Capture the cell that displays the provided text and extract its [x, y] central coordinate. 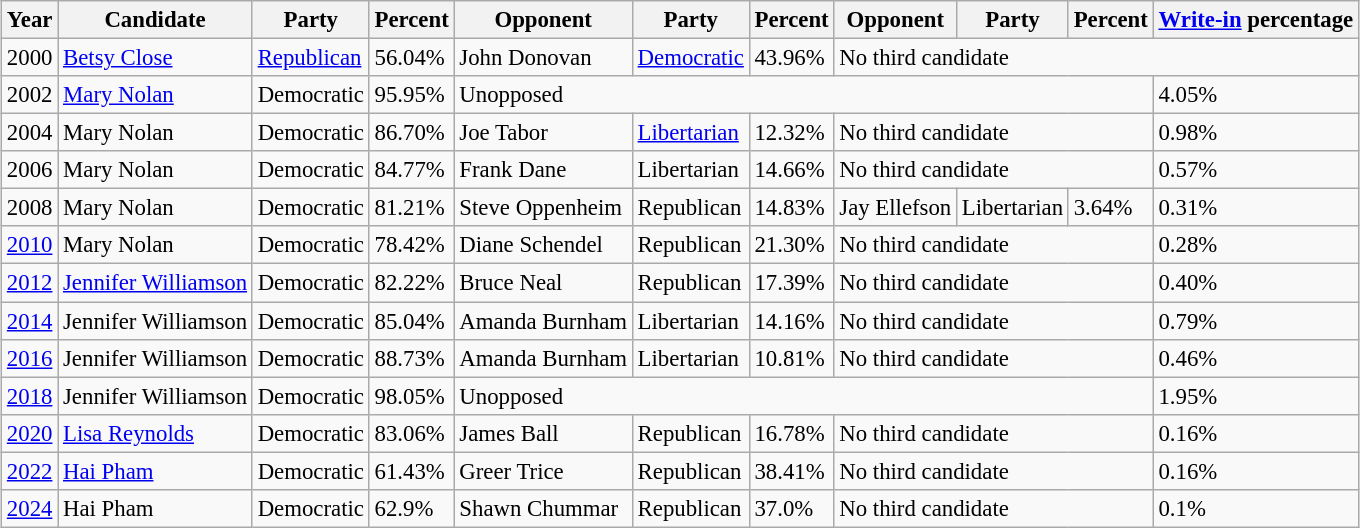
17.39% [792, 283]
2000 [30, 57]
2014 [30, 321]
84.77% [412, 170]
14.16% [792, 321]
0.46% [1256, 358]
Candidate [156, 20]
James Ball [543, 433]
Steve Oppenheim [543, 208]
2020 [30, 433]
Shawn Chummar [543, 508]
Lisa Reynolds [156, 433]
81.21% [412, 208]
0.1% [1256, 508]
2022 [30, 471]
Frank Dane [543, 170]
82.22% [412, 283]
2018 [30, 396]
14.83% [792, 208]
98.05% [412, 396]
86.70% [412, 133]
0.31% [1256, 208]
0.79% [1256, 321]
3.64% [1110, 208]
2012 [30, 283]
2006 [30, 170]
2024 [30, 508]
Joe Tabor [543, 133]
37.0% [792, 508]
0.98% [1256, 133]
2002 [30, 95]
88.73% [412, 358]
2010 [30, 245]
Write-in percentage [1256, 20]
14.66% [792, 170]
95.95% [412, 95]
Bruce Neal [543, 283]
62.9% [412, 508]
85.04% [412, 321]
38.41% [792, 471]
0.57% [1256, 170]
2004 [30, 133]
43.96% [792, 57]
12.32% [792, 133]
21.30% [792, 245]
83.06% [412, 433]
Diane Schendel [543, 245]
Year [30, 20]
56.04% [412, 57]
Jay Ellefson [896, 208]
0.28% [1256, 245]
10.81% [792, 358]
4.05% [1256, 95]
2016 [30, 358]
61.43% [412, 471]
1.95% [1256, 396]
0.40% [1256, 283]
Betsy Close [156, 57]
2008 [30, 208]
16.78% [792, 433]
Greer Trice [543, 471]
78.42% [412, 245]
John Donovan [543, 57]
